Locate the cell with the specified text and output its (X, Y) center coordinate. 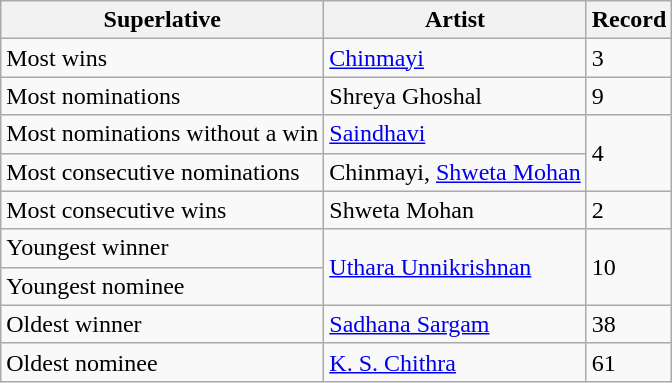
Most consecutive wins (162, 210)
10 (629, 267)
Most wins (162, 58)
2 (629, 210)
9 (629, 96)
Uthara Unnikrishnan (455, 267)
Superlative (162, 20)
Youngest winner (162, 248)
Youngest nominee (162, 286)
Most nominations (162, 96)
3 (629, 58)
Record (629, 20)
38 (629, 324)
Saindhavi (455, 134)
Artist (455, 20)
Chinmayi (455, 58)
4 (629, 153)
Chinmayi, Shweta Mohan (455, 172)
61 (629, 362)
Shreya Ghoshal (455, 96)
Sadhana Sargam (455, 324)
Most consecutive nominations (162, 172)
Oldest winner (162, 324)
Most nominations without a win (162, 134)
K. S. Chithra (455, 362)
Oldest nominee (162, 362)
Shweta Mohan (455, 210)
